Find where the given text appears and provide that cell's center as [x, y] coordinate. 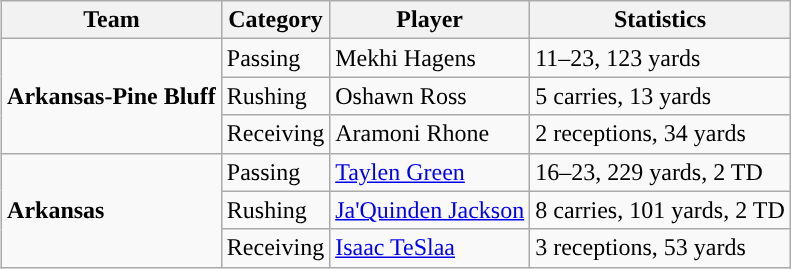
Taylen Green [430, 172]
11–23, 123 yards [660, 58]
Isaac TeSlaa [430, 248]
16–23, 229 yards, 2 TD [660, 172]
Statistics [660, 20]
Oshawn Ross [430, 96]
3 receptions, 53 yards [660, 248]
Aramoni Rhone [430, 134]
8 carries, 101 yards, 2 TD [660, 210]
Team [112, 20]
Category [275, 20]
Mekhi Hagens [430, 58]
Player [430, 20]
5 carries, 13 yards [660, 96]
2 receptions, 34 yards [660, 134]
Arkansas [112, 210]
Arkansas-Pine Bluff [112, 96]
Ja'Quinden Jackson [430, 210]
